Capture the cell that displays the provided text and extract its (X, Y) central coordinate. 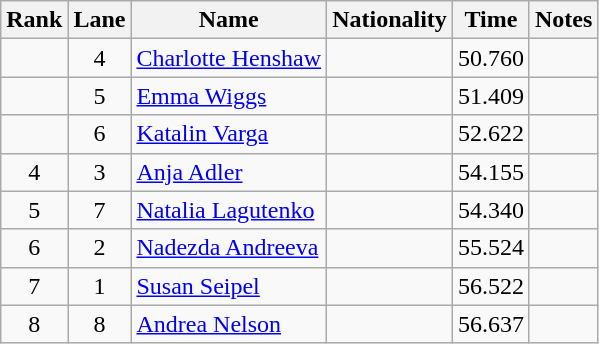
56.522 (490, 286)
Nationality (390, 20)
Anja Adler (229, 172)
Lane (100, 20)
Rank (34, 20)
Andrea Nelson (229, 324)
Katalin Varga (229, 134)
Charlotte Henshaw (229, 58)
Natalia Lagutenko (229, 210)
55.524 (490, 248)
50.760 (490, 58)
54.155 (490, 172)
Notes (563, 20)
1 (100, 286)
Emma Wiggs (229, 96)
3 (100, 172)
52.622 (490, 134)
Nadezda Andreeva (229, 248)
2 (100, 248)
Name (229, 20)
56.637 (490, 324)
Time (490, 20)
Susan Seipel (229, 286)
51.409 (490, 96)
54.340 (490, 210)
